Scan for the cell matching the given text and deliver its (x, y) coordinate at center. 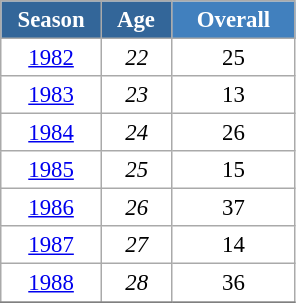
36 (234, 283)
15 (234, 170)
1985 (52, 170)
24 (136, 133)
27 (136, 245)
14 (234, 245)
1984 (52, 133)
37 (234, 208)
28 (136, 283)
Season (52, 20)
Age (136, 20)
1987 (52, 245)
1982 (52, 58)
22 (136, 58)
Overall (234, 20)
1988 (52, 283)
1986 (52, 208)
23 (136, 95)
1983 (52, 95)
13 (234, 95)
